Identify which cell holds the provided text, then report its [x, y] central coordinate. 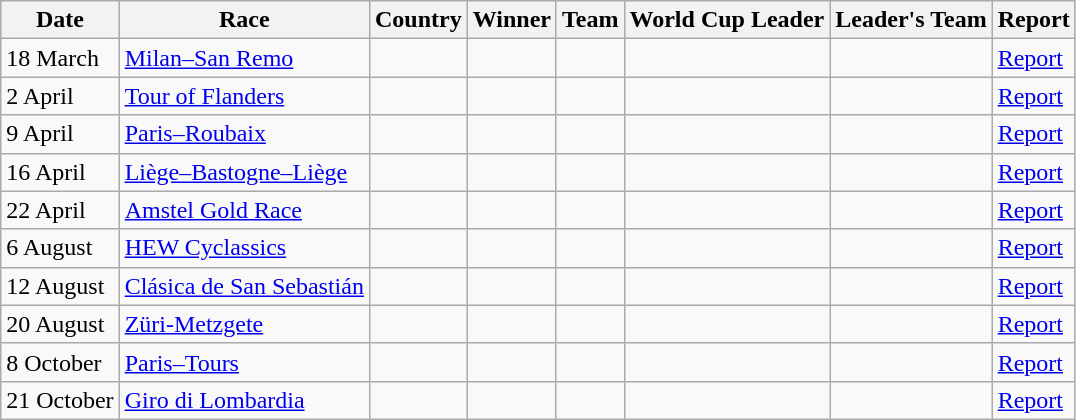
16 April [60, 172]
18 March [60, 58]
Amstel Gold Race [244, 210]
Giro di Lombardia [244, 400]
6 August [60, 248]
Liège–Bastogne–Liège [244, 172]
Leader's Team [911, 20]
8 October [60, 362]
21 October [60, 400]
9 April [60, 134]
HEW Cyclassics [244, 248]
Country [418, 20]
Milan–San Remo [244, 58]
Winner [512, 20]
Paris–Tours [244, 362]
2 April [60, 96]
22 April [60, 210]
World Cup Leader [727, 20]
Date [60, 20]
Clásica de San Sebastián [244, 286]
Züri-Metzgete [244, 324]
Race [244, 20]
Tour of Flanders [244, 96]
Paris–Roubaix [244, 134]
20 August [60, 324]
Team [590, 20]
12 August [60, 286]
